Return the (X, Y) coordinate for the center point of the cell that contains the specified text.  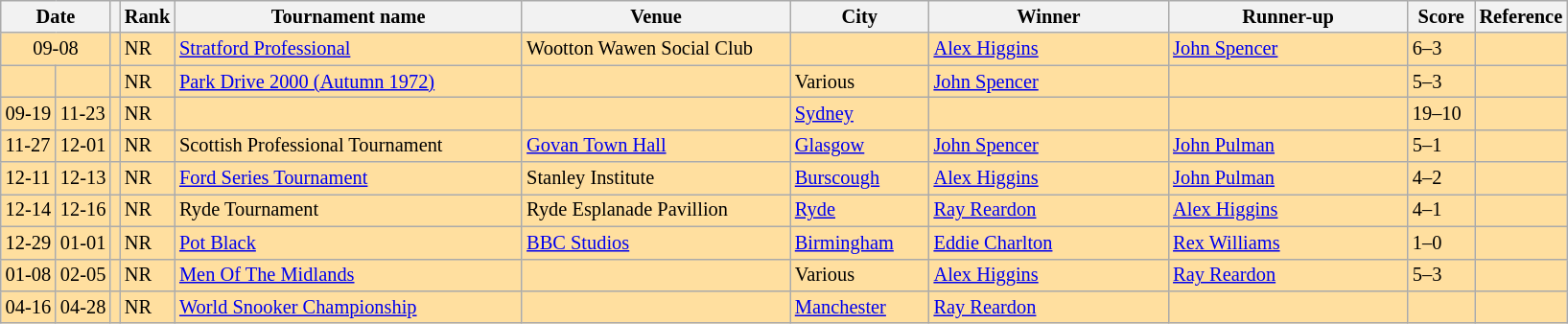
4–1 (1441, 210)
12-11 (29, 178)
1–0 (1441, 243)
Ryde (859, 210)
Eddie Charlton (1049, 243)
4–2 (1441, 178)
Rex Williams (1288, 243)
Tournament name (348, 16)
04-28 (82, 307)
Rank (148, 16)
12-16 (82, 210)
09-08 (56, 49)
Winner (1049, 16)
01-08 (29, 275)
Manchester (859, 307)
Stanley Institute (656, 178)
02-05 (82, 275)
Score (1441, 16)
BBC Studios (656, 243)
Govan Town Hall (656, 146)
04-16 (29, 307)
Stratford Professional (348, 49)
Men Of The Midlands (348, 275)
Pot Black (348, 243)
Venue (656, 16)
Wootton Wawen Social Club (656, 49)
6–3 (1441, 49)
12-01 (82, 146)
Ryde Tournament (348, 210)
12-29 (29, 243)
12-13 (82, 178)
Glasgow (859, 146)
09-19 (29, 113)
World Snooker Championship (348, 307)
City (859, 16)
Burscough (859, 178)
Ryde Esplanade Pavillion (656, 210)
11-27 (29, 146)
19–10 (1441, 113)
Sydney (859, 113)
12-14 (29, 210)
01-01 (82, 243)
Ford Series Tournament (348, 178)
Birmingham (859, 243)
Park Drive 2000 (Autumn 1972) (348, 81)
Scottish Professional Tournament (348, 146)
11-23 (82, 113)
Reference (1521, 16)
Runner-up (1288, 16)
Date (56, 16)
5–1 (1441, 146)
